Locate the cell with the specified text and output its (X, Y) center coordinate. 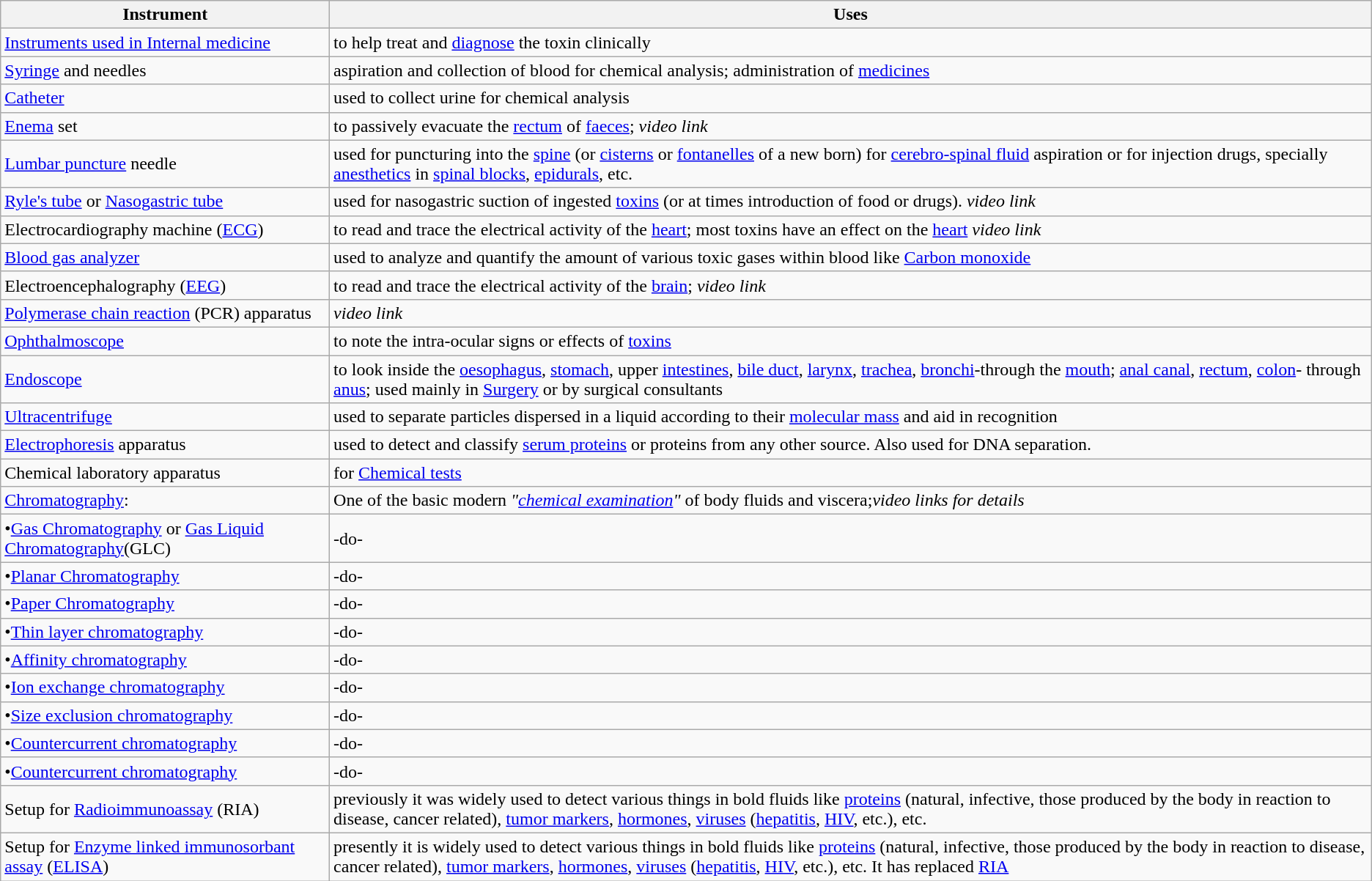
•Ion exchange chromatography (166, 688)
Electrocardiography machine (ECG) (166, 229)
to read and trace the electrical activity of the heart; most toxins have an effect on the heart video link (851, 229)
to note the intra-ocular signs or effects of toxins (851, 341)
Chemical laboratory apparatus (166, 473)
used for nasogastric suction of ingested toxins (or at times introduction of food or drugs). video link (851, 202)
to help treat and diagnose the toxin clinically (851, 43)
Uses (851, 15)
•Size exclusion chromatography (166, 715)
Catheter (166, 98)
•Paper Chromatography (166, 604)
•Gas Chromatography or Gas Liquid Chromatography(GLC) (166, 538)
Ultracentrifuge (166, 417)
Instruments used in Internal medicine (166, 43)
Ryle's tube or Nasogastric tube (166, 202)
Setup for Radioimmunoassay (RIA) (166, 809)
Setup for Enzyme linked immunosorbant assay (ELISA) (166, 856)
used to separate particles dispersed in a liquid according to their molecular mass and aid in recognition (851, 417)
to passively evacuate the rectum of faeces; video link (851, 126)
video link (851, 313)
Instrument (166, 15)
Enema set (166, 126)
Electrophoresis apparatus (166, 445)
Electroencephalography (EEG) (166, 285)
Ophthalmoscope (166, 341)
used to detect and classify serum proteins or proteins from any other source. Also used for DNA separation. (851, 445)
Syringe and needles (166, 70)
•Affinity chromatography (166, 660)
•Planar Chromatography (166, 576)
used to analyze and quantify the amount of various toxic gases within blood like Carbon monoxide (851, 257)
for Chemical tests (851, 473)
Lumbar puncture needle (166, 164)
Chromatography: (166, 501)
to read and trace the electrical activity of the brain; video link (851, 285)
Blood gas analyzer (166, 257)
aspiration and collection of blood for chemical analysis; administration of medicines (851, 70)
One of the basic modern "chemical examination" of body fluids and viscera;video links for details (851, 501)
used to collect urine for chemical analysis (851, 98)
Polymerase chain reaction (PCR) apparatus (166, 313)
Endoscope (166, 378)
•Thin layer chromatography (166, 632)
